Provide the (X, Y) coordinate of the cell's center where the given text is located.  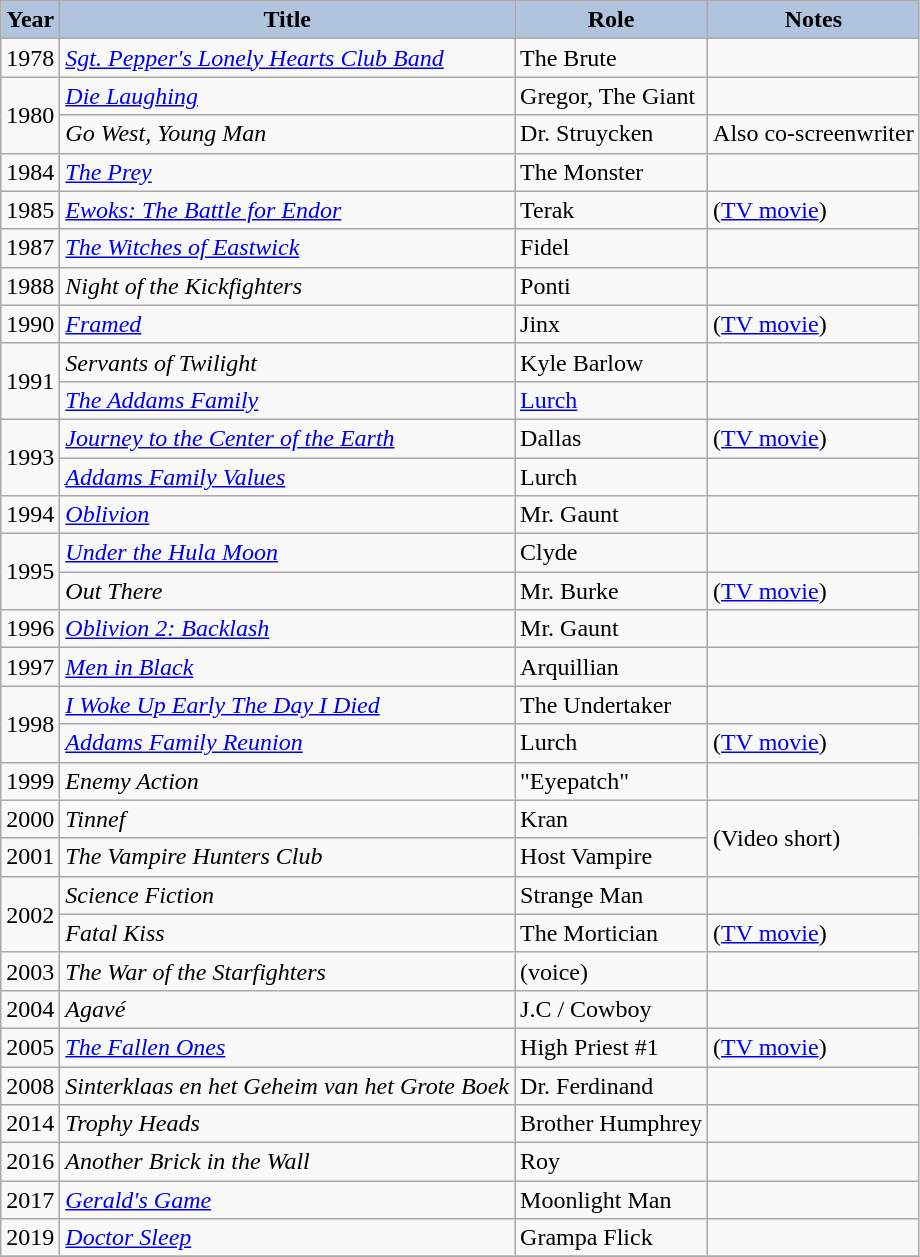
Also co-screenwriter (814, 134)
Grampa Flick (612, 1238)
The Monster (612, 172)
Fatal Kiss (288, 933)
The Addams Family (288, 400)
"Eyepatch" (612, 781)
1987 (30, 248)
The War of the Starfighters (288, 971)
2003 (30, 971)
Arquillian (612, 667)
Gerald's Game (288, 1200)
Science Fiction (288, 895)
Sgt. Pepper's Lonely Hearts Club Band (288, 58)
Moonlight Man (612, 1200)
Gregor, The Giant (612, 96)
2016 (30, 1162)
2008 (30, 1085)
Kran (612, 819)
Journey to the Center of the Earth (288, 438)
1980 (30, 115)
Terak (612, 210)
Men in Black (288, 667)
Clyde (612, 553)
Host Vampire (612, 857)
Addams Family Values (288, 477)
Framed (288, 324)
(voice) (612, 971)
1985 (30, 210)
The Fallen Ones (288, 1047)
1997 (30, 667)
Out There (288, 591)
2005 (30, 1047)
2014 (30, 1124)
1993 (30, 457)
Sinterklaas en het Geheim van het Grote Boek (288, 1085)
1996 (30, 629)
2017 (30, 1200)
Roy (612, 1162)
Role (612, 20)
Another Brick in the Wall (288, 1162)
Oblivion (288, 515)
The Prey (288, 172)
The Vampire Hunters Club (288, 857)
2004 (30, 1009)
Oblivion 2: Backlash (288, 629)
Notes (814, 20)
Night of the Kickfighters (288, 286)
The Witches of Eastwick (288, 248)
1984 (30, 172)
Strange Man (612, 895)
The Undertaker (612, 705)
Title (288, 20)
Tinnef (288, 819)
I Woke Up Early The Day I Died (288, 705)
2001 (30, 857)
1994 (30, 515)
(Video short) (814, 838)
1998 (30, 724)
1995 (30, 572)
Dr. Struycken (612, 134)
Fidel (612, 248)
1991 (30, 381)
Dallas (612, 438)
Year (30, 20)
The Brute (612, 58)
J.C / Cowboy (612, 1009)
Addams Family Reunion (288, 743)
Mr. Burke (612, 591)
2002 (30, 914)
Kyle Barlow (612, 362)
Agavé (288, 1009)
Dr. Ferdinand (612, 1085)
1990 (30, 324)
Jinx (612, 324)
Ewoks: The Battle for Endor (288, 210)
1988 (30, 286)
2019 (30, 1238)
Ponti (612, 286)
Doctor Sleep (288, 1238)
Under the Hula Moon (288, 553)
2000 (30, 819)
Go West, Young Man (288, 134)
The Mortician (612, 933)
High Priest #1 (612, 1047)
1999 (30, 781)
Brother Humphrey (612, 1124)
1978 (30, 58)
Trophy Heads (288, 1124)
Die Laughing (288, 96)
Enemy Action (288, 781)
Servants of Twilight (288, 362)
